Return the (X, Y) coordinate for the center point of the cell that contains the specified text.  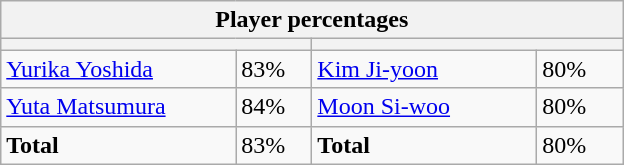
Yurika Yoshida (118, 69)
Kim Ji-yoon (424, 69)
84% (274, 107)
Player percentages (312, 20)
Moon Si-woo (424, 107)
Yuta Matsumura (118, 107)
